Capture the cell that displays the provided text and extract its [x, y] central coordinate. 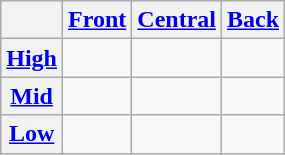
Central [177, 20]
Mid [32, 96]
Low [32, 134]
Front [98, 20]
High [32, 58]
Back [254, 20]
